Capture the cell that displays the provided text and extract its [X, Y] central coordinate. 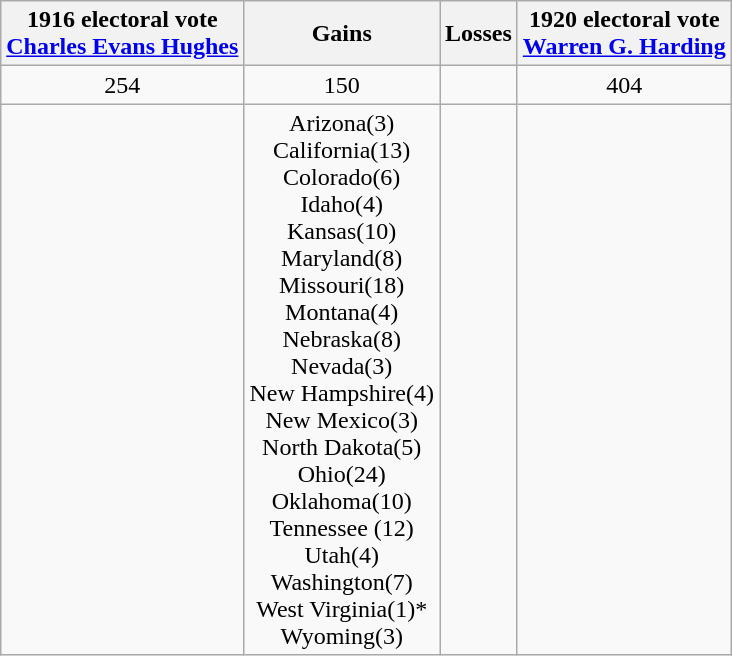
1916 electoral voteCharles Evans Hughes [122, 34]
254 [122, 85]
Losses [479, 34]
404 [624, 85]
150 [342, 85]
1920 electoral voteWarren G. Harding [624, 34]
Gains [342, 34]
